Detect which cell encompasses the target text, then output its (x, y) center coordinate. 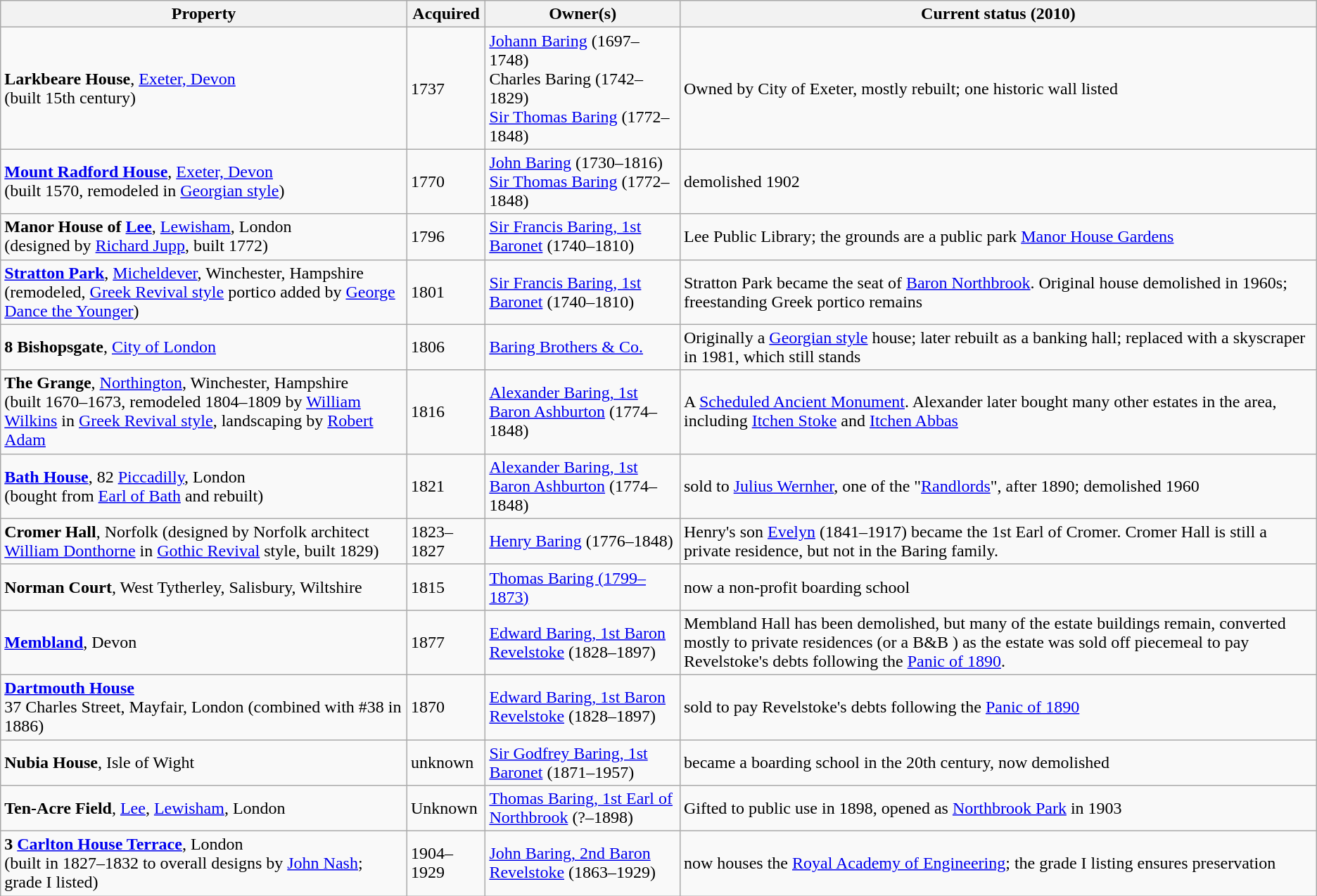
Gifted to public use in 1898, opened as Northbrook Park in 1903 (998, 809)
1770 (446, 181)
Larkbeare House, Exeter, Devon(built 15th century) (204, 89)
unknown (446, 762)
Unknown (446, 809)
1904–1929 (446, 864)
now a non-profit boarding school (998, 587)
1816 (446, 412)
1801 (446, 292)
demolished 1902 (998, 181)
Lee Public Library; the grounds are a public park Manor House Gardens (998, 236)
now houses the Royal Academy of Engineering; the grade I listing ensures preservation (998, 864)
8 Bishopsgate, City of London (204, 347)
Dartmouth House37 Charles Street, Mayfair, London (combined with #38 in 1886) (204, 707)
Owned by City of Exeter, mostly rebuilt; one historic wall listed (998, 89)
Thomas Baring (1799–1873) (583, 587)
Owner(s) (583, 14)
Bath House, 82 Piccadilly, London(bought from Earl of Bath and rebuilt) (204, 486)
Current status (2010) (998, 14)
Stratton Park, Micheldever, Winchester, Hampshire (remodeled, Greek Revival style portico added by George Dance the Younger) (204, 292)
Ten-Acre Field, Lee, Lewisham, London (204, 809)
1821 (446, 486)
Stratton Park became the seat of Baron Northbrook. Original house demolished in 1960s; freestanding Greek portico remains (998, 292)
Henry Baring (1776–1848) (583, 542)
Manor House of Lee, Lewisham, London(designed by Richard Jupp, built 1772) (204, 236)
1806 (446, 347)
Nubia House, Isle of Wight (204, 762)
1737 (446, 89)
Originally a Georgian style house; later rebuilt as a banking hall; replaced with a skyscraper in 1981, which still stands (998, 347)
Membland, Devon (204, 642)
sold to pay Revelstoke's debts following the Panic of 1890 (998, 707)
Mount Radford House, Exeter, Devon(built 1570, remodeled in Georgian style) (204, 181)
Property (204, 14)
John Baring, 2nd Baron Revelstoke (1863–1929) (583, 864)
1877 (446, 642)
became a boarding school in the 20th century, now demolished (998, 762)
Acquired (446, 14)
1815 (446, 587)
Johann Baring (1697–1748)Charles Baring (1742–1829)Sir Thomas Baring (1772–1848) (583, 89)
Sir Godfrey Baring, 1st Baronet (1871–1957) (583, 762)
Cromer Hall, Norfolk (designed by Norfolk architect William Donthorne in Gothic Revival style, built 1829) (204, 542)
Thomas Baring, 1st Earl of Northbrook (?–1898) (583, 809)
Norman Court, West Tytherley, Salisbury, Wiltshire (204, 587)
Baring Brothers & Co. (583, 347)
Henry's son Evelyn (1841–1917) became the 1st Earl of Cromer. Cromer Hall is still a private residence, but not in the Baring family. (998, 542)
A Scheduled Ancient Monument. Alexander later bought many other estates in the area, including Itchen Stoke and Itchen Abbas (998, 412)
1823–1827 (446, 542)
1870 (446, 707)
John Baring (1730–1816)Sir Thomas Baring (1772–1848) (583, 181)
1796 (446, 236)
3 Carlton House Terrace, London(built in 1827–1832 to overall designs by John Nash; grade I listed) (204, 864)
sold to Julius Wernher, one of the "Randlords", after 1890; demolished 1960 (998, 486)
